Capture the cell that displays the provided text and extract its [X, Y] central coordinate. 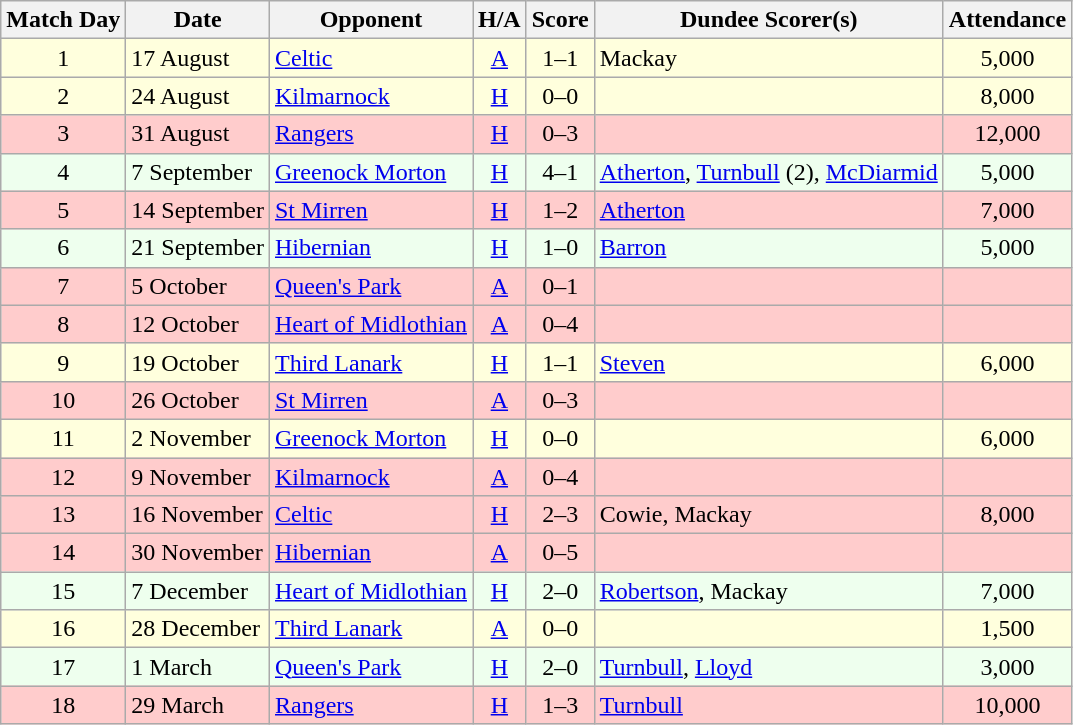
Date [198, 20]
Atherton, Turnbull (2), McDiarmid [768, 172]
Barron [768, 248]
6 [64, 248]
17 [64, 667]
10 [64, 400]
5 October [198, 286]
0–1 [560, 286]
2 November [198, 438]
2–3 [560, 515]
30 November [198, 553]
7 [64, 286]
Match Day [64, 20]
1 [64, 58]
3,000 [1007, 667]
Score [560, 20]
Atherton [768, 210]
28 December [198, 629]
24 August [198, 96]
8 [64, 324]
19 October [198, 362]
9 [64, 362]
Cowie, Mackay [768, 515]
14 September [198, 210]
H/A [499, 20]
17 August [198, 58]
1,500 [1007, 629]
10,000 [1007, 705]
Attendance [1007, 20]
18 [64, 705]
0–5 [560, 553]
Opponent [370, 20]
13 [64, 515]
1–3 [560, 705]
16 [64, 629]
12,000 [1007, 134]
Dundee Scorer(s) [768, 20]
3 [64, 134]
5 [64, 210]
7 September [198, 172]
4 [64, 172]
16 November [198, 515]
21 September [198, 248]
Turnbull [768, 705]
1–2 [560, 210]
29 March [198, 705]
2 [64, 96]
1–0 [560, 248]
Robertson, Mackay [768, 591]
7 December [198, 591]
11 [64, 438]
Steven [768, 362]
12 [64, 477]
Mackay [768, 58]
15 [64, 591]
14 [64, 553]
4–1 [560, 172]
31 August [198, 134]
12 October [198, 324]
1 March [198, 667]
9 November [198, 477]
Turnbull, Lloyd [768, 667]
26 October [198, 400]
